Pinpoint the cell where the given text exists, returning its [x, y] midpoint coordinate. 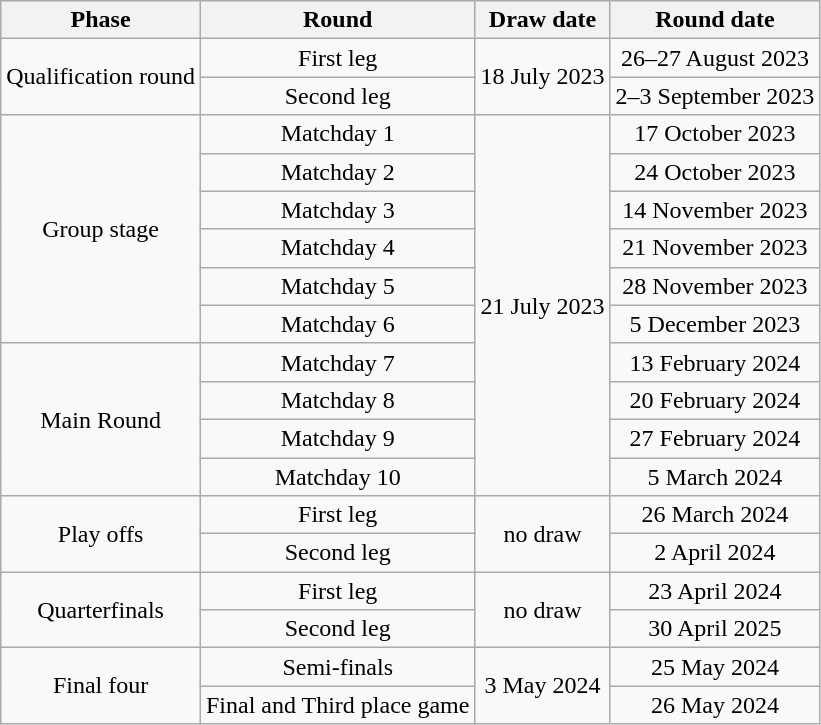
Group stage [101, 229]
Semi-finals [338, 667]
28 November 2023 [715, 286]
2–3 September 2023 [715, 96]
26–27 August 2023 [715, 58]
Round date [715, 20]
2 April 2024 [715, 553]
Matchday 10 [338, 477]
5 March 2024 [715, 477]
23 April 2024 [715, 591]
Phase [101, 20]
21 November 2023 [715, 248]
26 March 2024 [715, 515]
Matchday 8 [338, 400]
Qualification round [101, 77]
Quarterfinals [101, 610]
17 October 2023 [715, 134]
Matchday 4 [338, 248]
3 May 2024 [542, 686]
Matchday 7 [338, 362]
5 December 2023 [715, 324]
25 May 2024 [715, 667]
Matchday 5 [338, 286]
Draw date [542, 20]
Round [338, 20]
30 April 2025 [715, 629]
27 February 2024 [715, 438]
Play offs [101, 534]
Matchday 9 [338, 438]
13 February 2024 [715, 362]
26 May 2024 [715, 705]
Matchday 3 [338, 210]
Final and Third place game [338, 705]
20 February 2024 [715, 400]
Main Round [101, 419]
18 July 2023 [542, 77]
21 July 2023 [542, 306]
Matchday 2 [338, 172]
Final four [101, 686]
14 November 2023 [715, 210]
24 October 2023 [715, 172]
Matchday 1 [338, 134]
Matchday 6 [338, 324]
